Return (X, Y) of the center of cell containing provided text 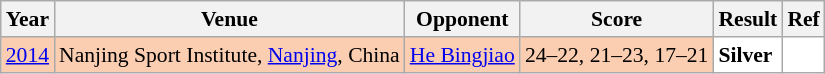
Opponent (462, 19)
Ref (803, 19)
24–22, 21–23, 17–21 (617, 55)
Result (748, 19)
Silver (748, 55)
Venue (230, 19)
Nanjing Sport Institute, Nanjing, China (230, 55)
2014 (28, 55)
Score (617, 19)
Year (28, 19)
He Bingjiao (462, 55)
